Find where the given text appears and provide that cell's center as [X, Y] coordinate. 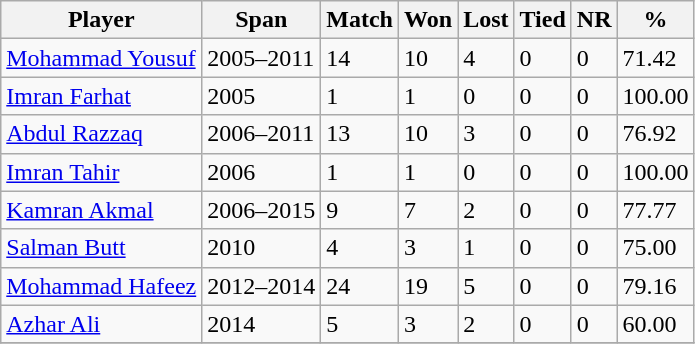
9 [360, 210]
75.00 [656, 248]
Azhar Ali [102, 324]
Imran Farhat [102, 96]
Player [102, 20]
77.77 [656, 210]
2006–2011 [262, 134]
Lost [486, 20]
60.00 [656, 324]
7 [428, 210]
19 [428, 286]
24 [360, 286]
79.16 [656, 286]
NR [594, 20]
Span [262, 20]
2006–2015 [262, 210]
71.42 [656, 58]
Match [360, 20]
14 [360, 58]
2006 [262, 172]
2005 [262, 96]
Kamran Akmal [102, 210]
Salman Butt [102, 248]
2005–2011 [262, 58]
2010 [262, 248]
Imran Tahir [102, 172]
13 [360, 134]
Mohammad Hafeez [102, 286]
Tied [542, 20]
2012–2014 [262, 286]
2014 [262, 324]
Abdul Razzaq [102, 134]
Won [428, 20]
76.92 [656, 134]
Mohammad Yousuf [102, 58]
% [656, 20]
